Find where the given text appears and provide that cell's center as [X, Y] coordinate. 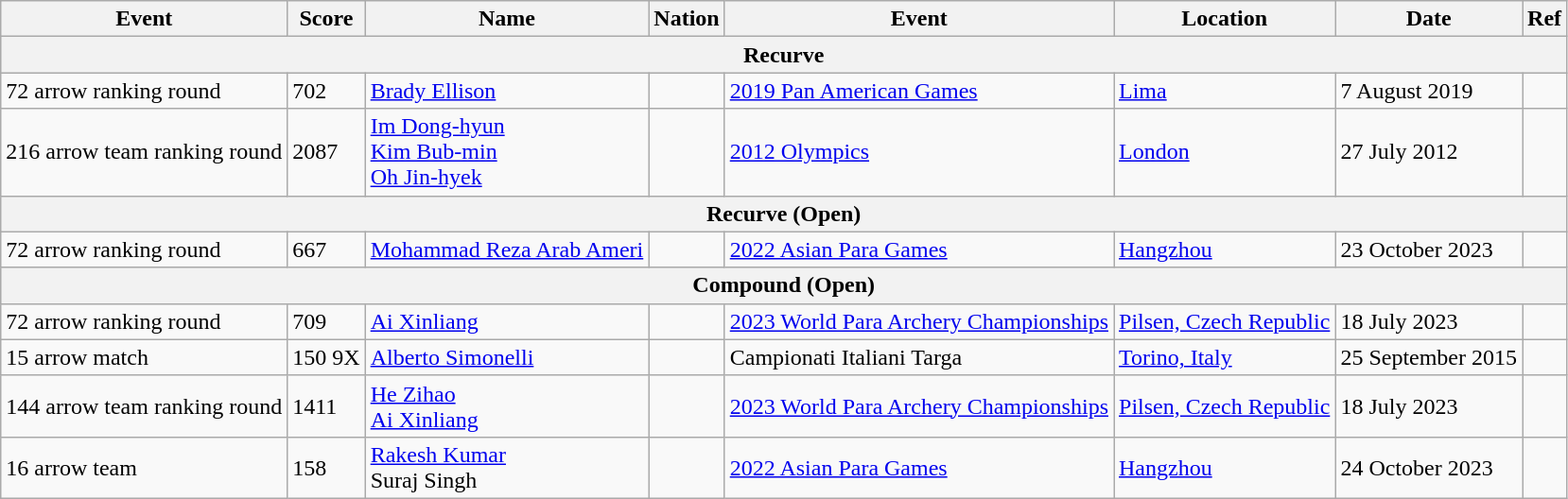
Lima [1225, 91]
Mohammad Reza Arab Ameri [507, 249]
7 August 2019 [1429, 91]
Campionati Italiani Targa [919, 357]
158 [326, 467]
Location [1225, 19]
Ai Xinliang [507, 321]
23 October 2023 [1429, 249]
Alberto Simonelli [507, 357]
Brady Ellison [507, 91]
He ZihaoAi Xinliang [507, 406]
Nation [687, 19]
Rakesh KumarSuraj Singh [507, 467]
15 arrow match [144, 357]
1411 [326, 406]
709 [326, 321]
Name [507, 19]
2012 Olympics [919, 152]
2087 [326, 152]
150 9X [326, 357]
London [1225, 152]
24 October 2023 [1429, 467]
Score [326, 19]
Recurve (Open) [784, 214]
216 arrow team ranking round [144, 152]
144 arrow team ranking round [144, 406]
Ref [1545, 19]
16 arrow team [144, 467]
Date [1429, 19]
2019 Pan American Games [919, 91]
702 [326, 91]
Im Dong-hyunKim Bub-minOh Jin-hyek [507, 152]
667 [326, 249]
Compound (Open) [784, 285]
Torino, Italy [1225, 357]
27 July 2012 [1429, 152]
25 September 2015 [1429, 357]
Recurve [784, 55]
